Pinpoint the cell where the given text exists, returning its (x, y) midpoint coordinate. 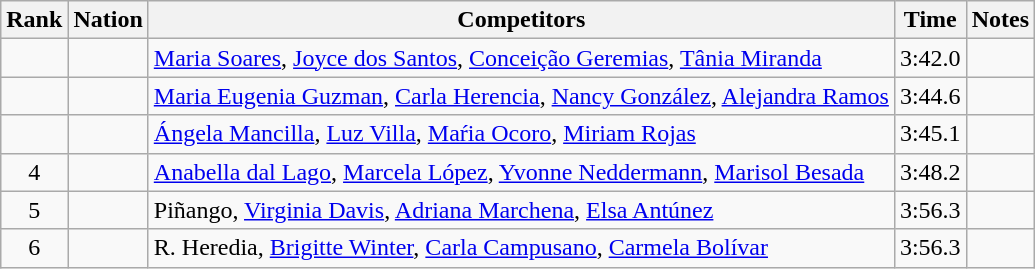
Maria Soares, Joyce dos Santos, Conceição Geremias, Tânia Miranda (521, 58)
Time (930, 20)
4 (34, 172)
Maria Eugenia Guzman, Carla Herencia, Nancy González, Alejandra Ramos (521, 96)
Competitors (521, 20)
3:42.0 (930, 58)
Ángela Mancilla, Luz Villa, Maŕia Ocoro, Miriam Rojas (521, 134)
Rank (34, 20)
3:45.1 (930, 134)
3:48.2 (930, 172)
Notes (1000, 20)
Piñango, Virginia Davis, Adriana Marchena, Elsa Antúnez (521, 210)
5 (34, 210)
6 (34, 248)
Anabella dal Lago, Marcela López, Yvonne Neddermann, Marisol Besada (521, 172)
R. Heredia, Brigitte Winter, Carla Campusano, Carmela Bolívar (521, 248)
Nation (108, 20)
3:44.6 (930, 96)
